Provide the [X, Y] coordinate of the cell's center where the given text is located.  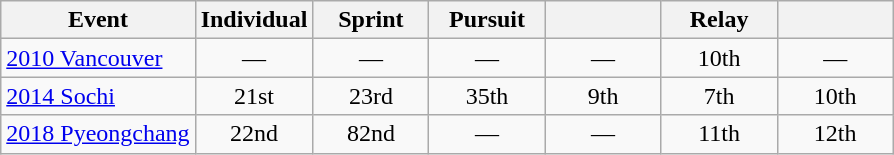
2014 Sochi [98, 96]
Sprint [371, 20]
82nd [371, 134]
23rd [371, 96]
Relay [719, 20]
35th [487, 96]
Individual [254, 20]
12th [835, 134]
11th [719, 134]
7th [719, 96]
2018 Pyeongchang [98, 134]
9th [603, 96]
22nd [254, 134]
2010 Vancouver [98, 58]
Pursuit [487, 20]
Event [98, 20]
21st [254, 96]
